Identify which cell holds the provided text, then report its [x, y] central coordinate. 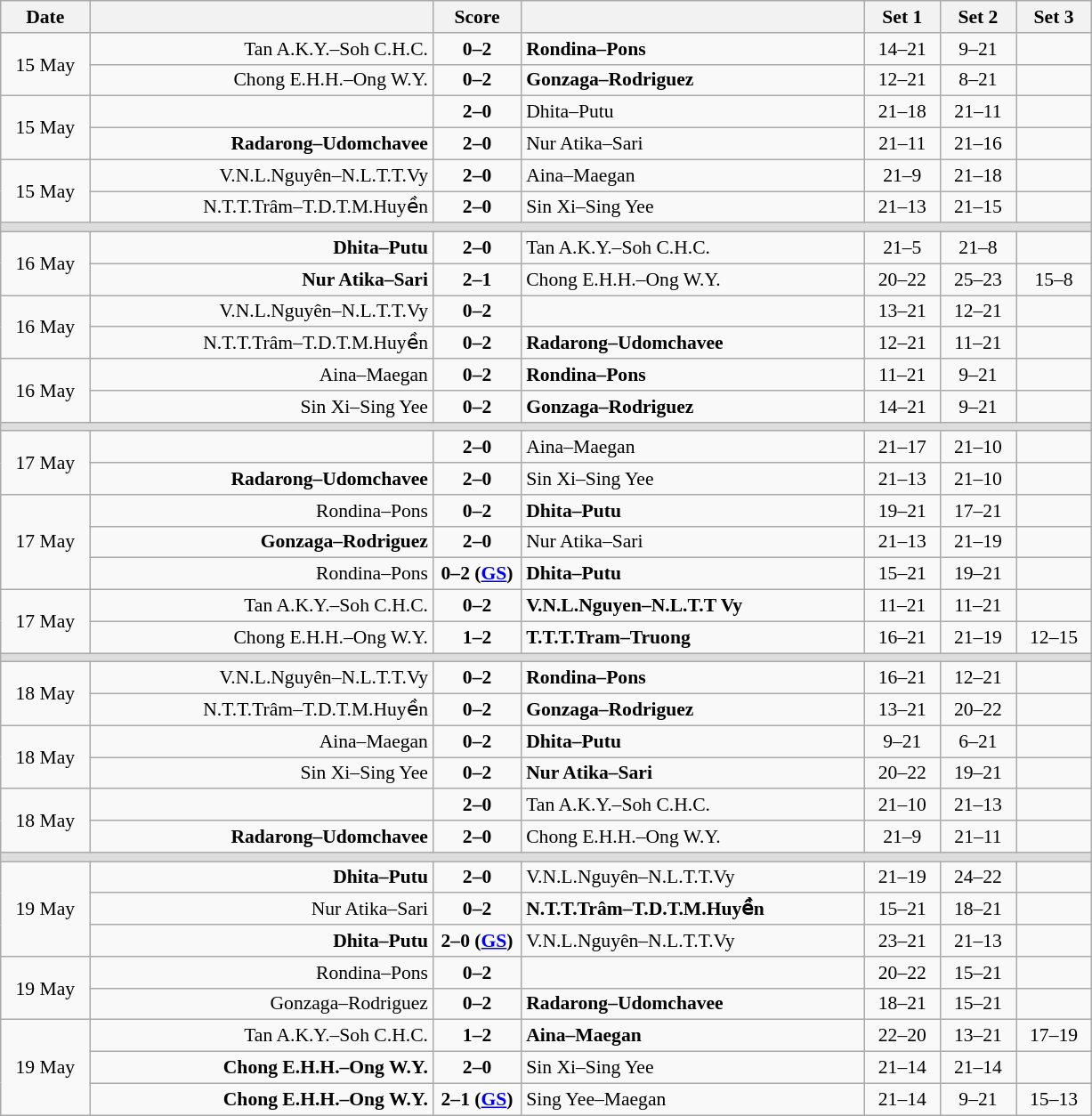
Set 2 [977, 17]
21–5 [902, 248]
Set 3 [1054, 17]
V.N.L.Nguyen–N.L.T.T Vy [692, 606]
2–0 (GS) [477, 941]
21–15 [977, 207]
15–8 [1054, 279]
T.T.T.Tram–Truong [692, 637]
2–1 [477, 279]
17–19 [1054, 1036]
2–1 (GS) [477, 1099]
Date [45, 17]
15–13 [1054, 1099]
21–17 [902, 448]
21–8 [977, 248]
25–23 [977, 279]
6–21 [977, 741]
17–21 [977, 511]
8–21 [977, 80]
22–20 [902, 1036]
Score [477, 17]
21–16 [977, 144]
0–2 (GS) [477, 574]
Sing Yee–Maegan [692, 1099]
12–15 [1054, 637]
24–22 [977, 877]
23–21 [902, 941]
Set 1 [902, 17]
